For the text-containing cell, return its midpoint in (X, Y) coordinate format. 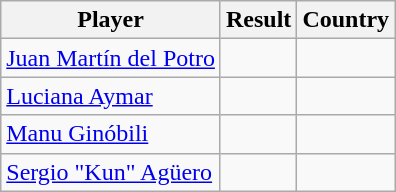
Sergio "Kun" Agüero (111, 172)
Luciana Aymar (111, 96)
Juan Martín del Potro (111, 58)
Country (346, 20)
Player (111, 20)
Manu Ginóbili (111, 134)
Result (258, 20)
